From the cell containing the given text, extract its center point as [x, y] coordinate. 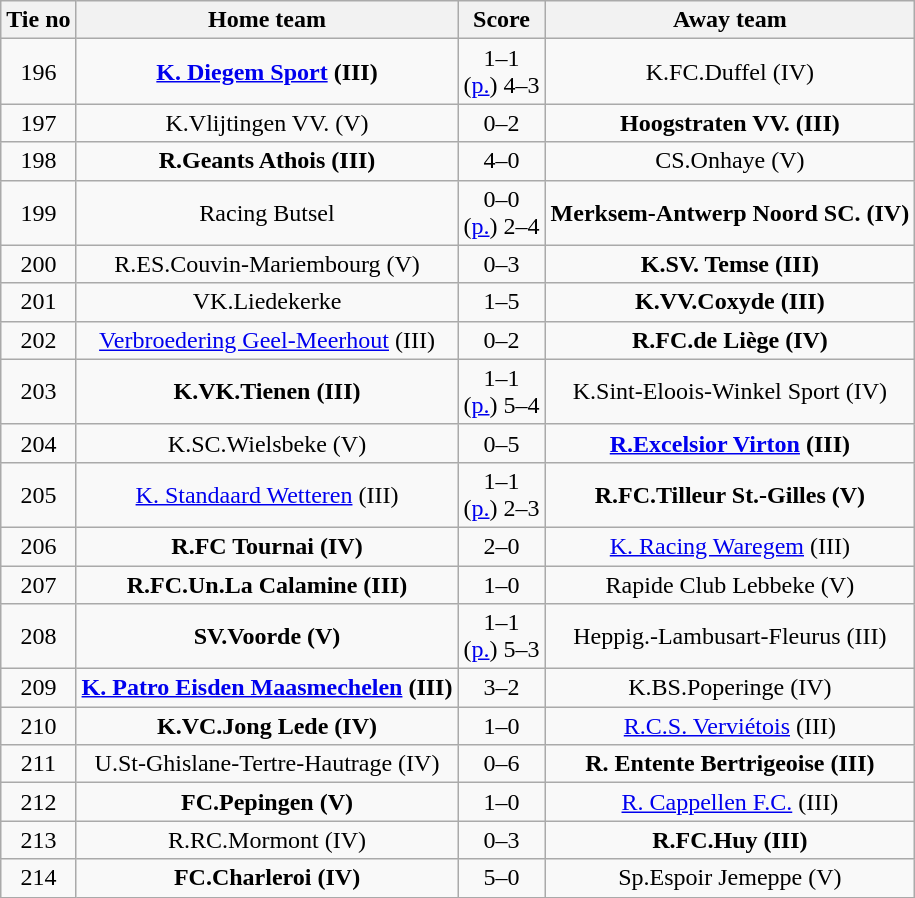
R.Excelsior Virton (III) [730, 443]
R.RC.Mormont (IV) [267, 840]
K.FC.Duffel (IV) [730, 72]
SV.Voorde (V) [267, 636]
VK.Liedekerke [267, 302]
2–0 [502, 546]
R. Cappellen F.C. (III) [730, 802]
R.FC Tournai (IV) [267, 546]
K. Racing Waregem (III) [730, 546]
U.St-Ghislane-Tertre-Hautrage (IV) [267, 764]
0–0(p.) 2–4 [502, 212]
1–1(p.) 5–4 [502, 392]
R.C.S. Verviétois (III) [730, 726]
196 [38, 72]
5–0 [502, 878]
1–1(p.) 2–3 [502, 494]
214 [38, 878]
203 [38, 392]
K. Standaard Wetteren (III) [267, 494]
R.FC.Un.La Calamine (III) [267, 585]
3–2 [502, 688]
K.VC.Jong Lede (IV) [267, 726]
213 [38, 840]
207 [38, 585]
FC.Pepingen (V) [267, 802]
K.VV.Coxyde (III) [730, 302]
Home team [267, 20]
202 [38, 340]
Racing Butsel [267, 212]
205 [38, 494]
4–0 [502, 161]
Rapide Club Lebbeke (V) [730, 585]
Away team [730, 20]
209 [38, 688]
198 [38, 161]
211 [38, 764]
1–1(p.) 4–3 [502, 72]
206 [38, 546]
R.FC.de Liège (IV) [730, 340]
R. Entente Bertrigeoise (III) [730, 764]
0–5 [502, 443]
R.FC.Tilleur St.-Gilles (V) [730, 494]
208 [38, 636]
199 [38, 212]
K.SV. Temse (III) [730, 264]
Sp.Espoir Jemeppe (V) [730, 878]
R.ES.Couvin-Mariembourg (V) [267, 264]
1–1(p.) 5–3 [502, 636]
K. Diegem Sport (III) [267, 72]
Merksem-Antwerp Noord SC. (IV) [730, 212]
Tie no [38, 20]
K. Patro Eisden Maasmechelen (III) [267, 688]
1–5 [502, 302]
K.BS.Poperinge (IV) [730, 688]
K.VK.Tienen (III) [267, 392]
K.SC.Wielsbeke (V) [267, 443]
Hoogstraten VV. (III) [730, 123]
0–6 [502, 764]
R.Geants Athois (III) [267, 161]
210 [38, 726]
Score [502, 20]
K.Sint-Eloois-Winkel Sport (IV) [730, 392]
R.FC.Huy (III) [730, 840]
201 [38, 302]
204 [38, 443]
212 [38, 802]
Heppig.-Lambusart-Fleurus (III) [730, 636]
200 [38, 264]
197 [38, 123]
K.Vlijtingen VV. (V) [267, 123]
FC.Charleroi (IV) [267, 878]
Verbroedering Geel-Meerhout (III) [267, 340]
CS.Onhaye (V) [730, 161]
